Extract the [x, y] coordinate from the center of the cell holding the provided text.  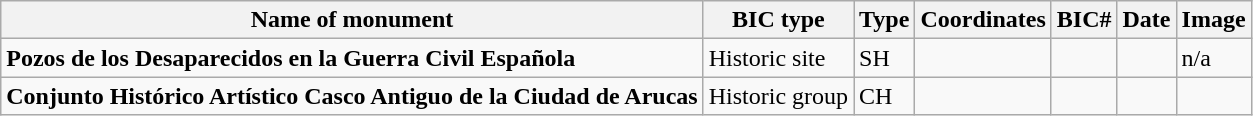
Image [1214, 20]
Type [884, 20]
CH [884, 96]
Date [1146, 20]
BIC type [778, 20]
n/a [1214, 58]
BIC# [1084, 20]
Coordinates [983, 20]
Historic group [778, 96]
Historic site [778, 58]
Pozos de los Desaparecidos en la Guerra Civil Española [352, 58]
Name of monument [352, 20]
SH [884, 58]
Conjunto Histórico Artístico Casco Antiguo de la Ciudad de Arucas [352, 96]
